From the cell containing the given text, extract its center point as [X, Y] coordinate. 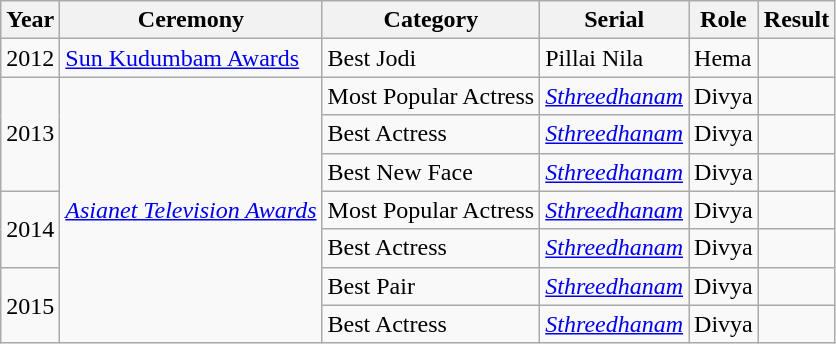
Hema [724, 58]
Result [796, 20]
Best New Face [431, 172]
2013 [30, 134]
Ceremony [191, 20]
Best Pair [431, 286]
Best Jodi [431, 58]
Year [30, 20]
Asianet Television Awards [191, 210]
2014 [30, 229]
Category [431, 20]
Sun Kudumbam Awards [191, 58]
Serial [614, 20]
2015 [30, 305]
Role [724, 20]
Pillai Nila [614, 58]
2012 [30, 58]
